Detect which cell encompasses the target text, then output its (X, Y) center coordinate. 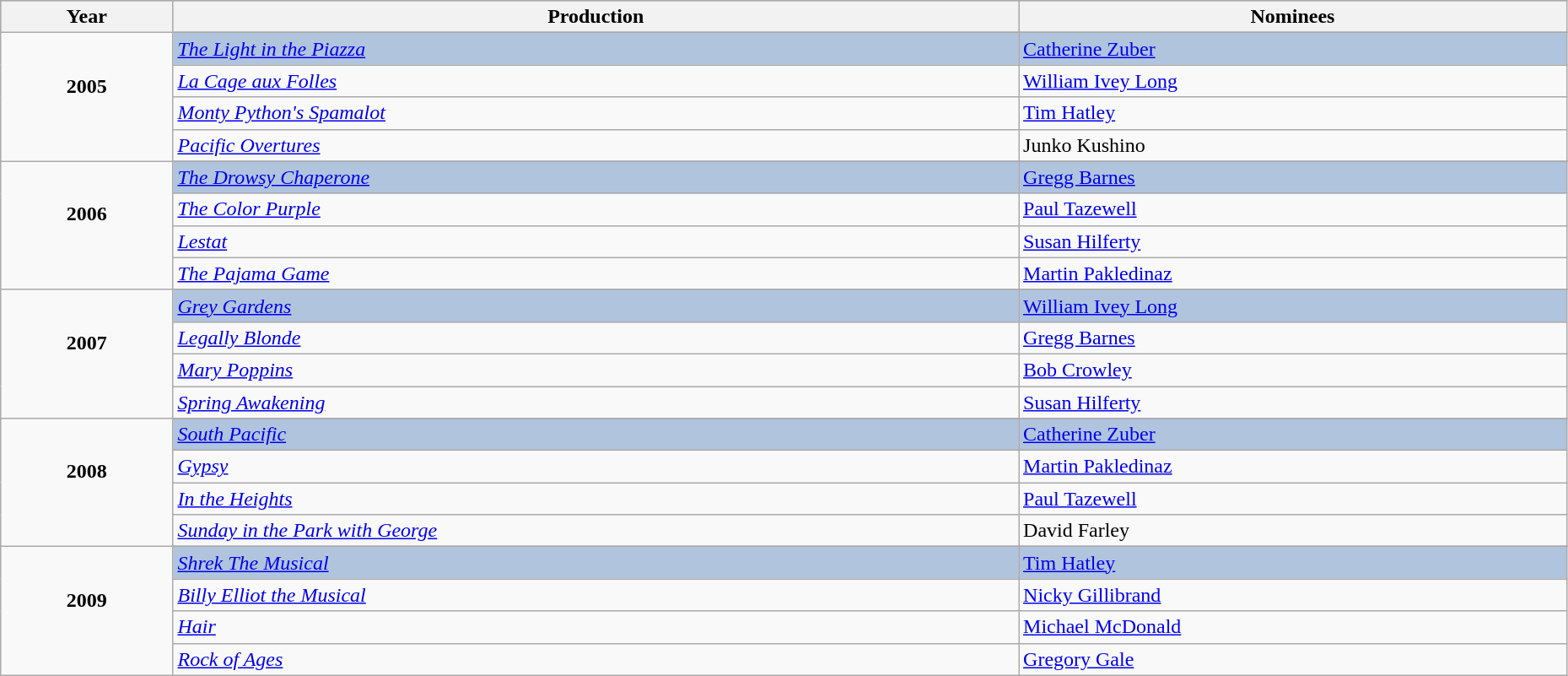
Nominees (1293, 17)
2006 (87, 225)
The Light in the Piazza (595, 49)
The Drowsy Chaperone (595, 177)
Production (595, 17)
Lestat (595, 241)
Nicky Gillibrand (1293, 595)
Spring Awakening (595, 403)
2009 (87, 611)
2008 (87, 483)
Bob Crowley (1293, 370)
Grey Gardens (595, 306)
Billy Elliot the Musical (595, 595)
The Color Purple (595, 209)
2007 (87, 354)
David Farley (1293, 531)
Monty Python's Spamalot (595, 113)
In the Heights (595, 499)
The Pajama Game (595, 273)
Michael McDonald (1293, 627)
Legally Blonde (595, 338)
Mary Poppins (595, 370)
Hair (595, 627)
Sunday in the Park with George (595, 531)
Gregory Gale (1293, 659)
Gypsy (595, 467)
Year (87, 17)
La Cage aux Folles (595, 81)
Pacific Overtures (595, 145)
Shrek The Musical (595, 563)
South Pacific (595, 435)
2005 (87, 97)
Junko Kushino (1293, 145)
Rock of Ages (595, 659)
